Locate the cell with the specified text and output its (x, y) center coordinate. 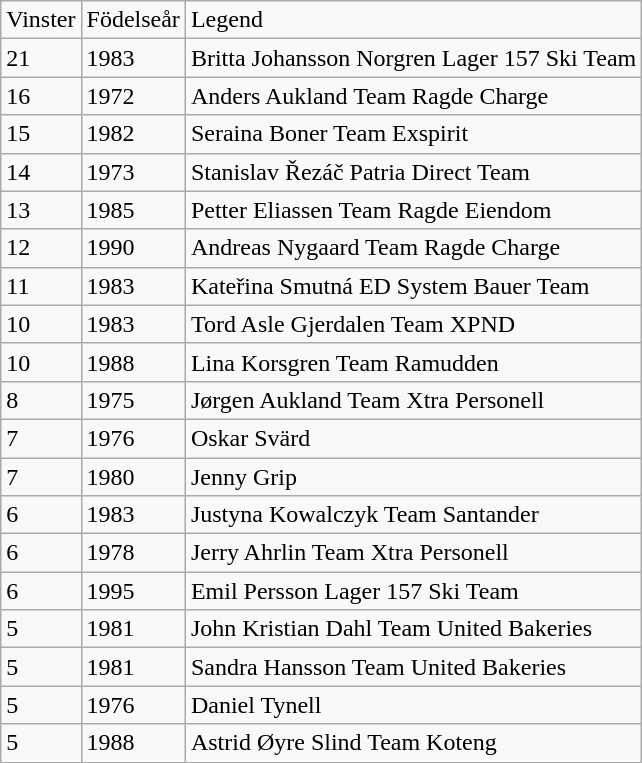
Jørgen Aukland Team Xtra Personell (413, 400)
Lina Korsgren Team Ramudden (413, 362)
Daniel Tynell (413, 705)
Seraina Boner Team Exspirit (413, 134)
21 (41, 58)
1982 (133, 134)
Astrid Øyre Slind Team Koteng (413, 743)
Vinster (41, 20)
14 (41, 172)
Födelseår (133, 20)
13 (41, 210)
12 (41, 248)
Emil Persson Lager 157 Ski Team (413, 591)
1973 (133, 172)
Tord Asle Gjerdalen Team XPND (413, 324)
15 (41, 134)
11 (41, 286)
1990 (133, 248)
16 (41, 96)
Kateřina Smutná ED System Bauer Team (413, 286)
1972 (133, 96)
1980 (133, 477)
Jerry Ahrlin Team Xtra Personell (413, 553)
Petter Eliassen Team Ragde Eiendom (413, 210)
Oskar Svärd (413, 438)
Anders Aukland Team Ragde Charge (413, 96)
Justyna Kowalczyk Team Santander (413, 515)
Andreas Nygaard Team Ragde Charge (413, 248)
1975 (133, 400)
Britta Johansson Norgren Lager 157 Ski Team (413, 58)
John Kristian Dahl Team United Bakeries (413, 629)
Jenny Grip (413, 477)
1995 (133, 591)
8 (41, 400)
1985 (133, 210)
Legend (413, 20)
Sandra Hansson Team United Bakeries (413, 667)
Stanislav Řezáč Patria Direct Team (413, 172)
1978 (133, 553)
